Return (x, y) of the center of cell containing provided text 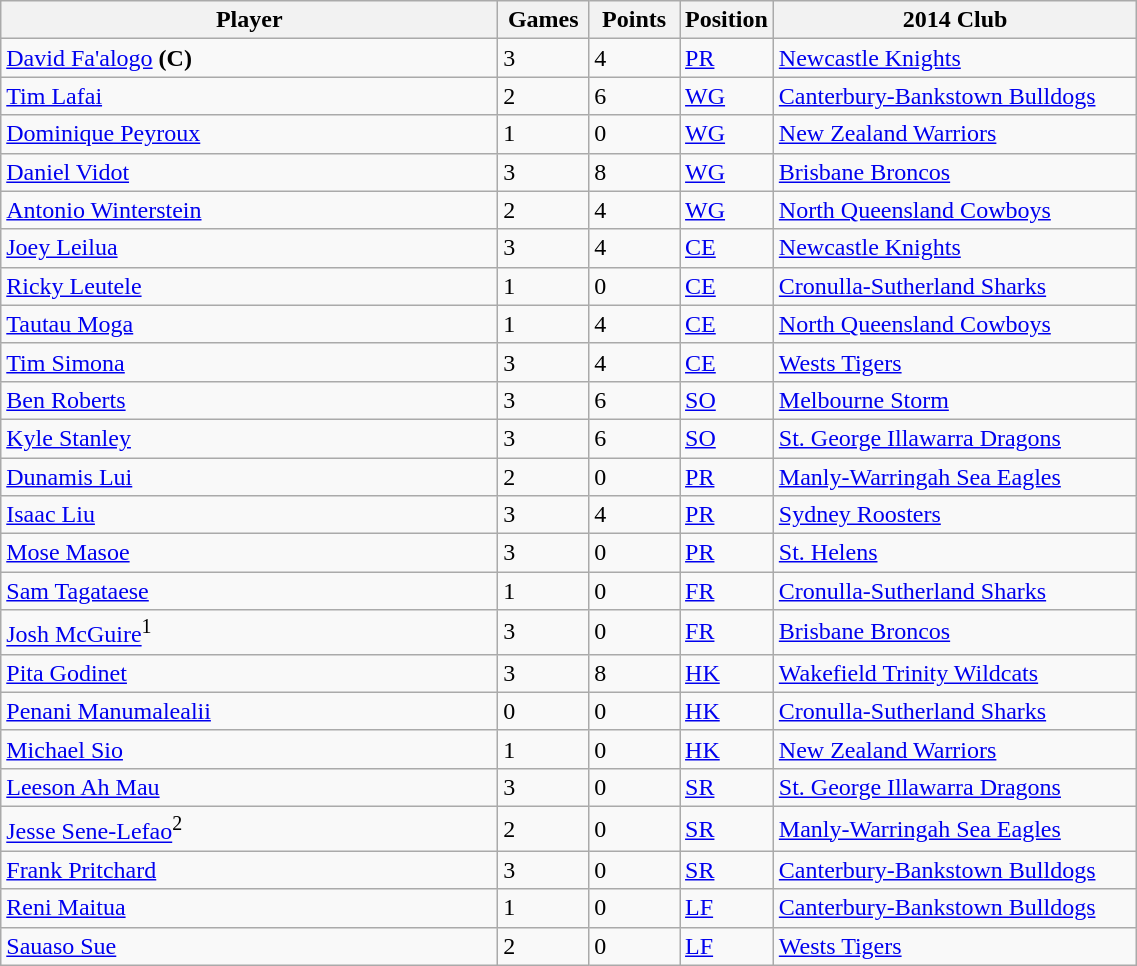
Tautau Moga (250, 324)
Ben Roberts (250, 400)
Michael Sio (250, 749)
Tim Lafai (250, 96)
Dominique Peyroux (250, 134)
Penani Manumalealii (250, 711)
Sydney Roosters (955, 515)
Kyle Stanley (250, 438)
Position (727, 20)
Frank Pritchard (250, 870)
David Fa'alogo (C) (250, 58)
Isaac Liu (250, 515)
Player (250, 20)
Joey Leilua (250, 248)
Ricky Leutele (250, 286)
2014 Club (955, 20)
Jesse Sene-Lefao2 (250, 830)
Sauaso Sue (250, 946)
Pita Godinet (250, 673)
Josh McGuire1 (250, 632)
Mose Masoe (250, 553)
Points (634, 20)
Melbourne Storm (955, 400)
Wakefield Trinity Wildcats (955, 673)
Leeson Ah Mau (250, 787)
Reni Maitua (250, 908)
Sam Tagataese (250, 591)
Dunamis Lui (250, 477)
Tim Simona (250, 362)
St. Helens (955, 553)
Games (544, 20)
Daniel Vidot (250, 172)
Antonio Winterstein (250, 210)
